Pinpoint the cell where the given text exists, returning its [x, y] midpoint coordinate. 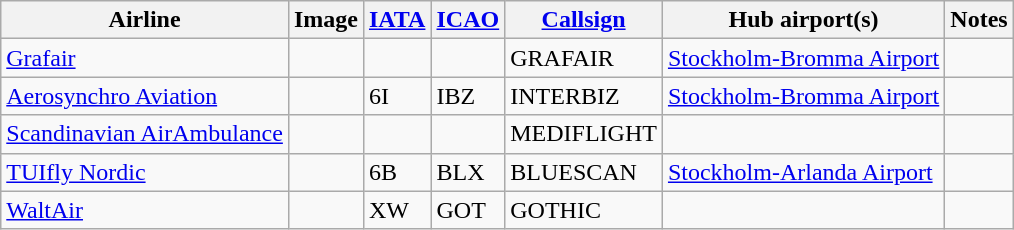
IATA [397, 20]
Hub airport(s) [803, 20]
GOTHIC [584, 210]
Callsign [584, 20]
BLUESCAN [584, 172]
IBZ [468, 96]
XW [397, 210]
MEDIFLIGHT [584, 134]
Stockholm-Arlanda Airport [803, 172]
6I [397, 96]
Image [326, 20]
Notes [979, 20]
Grafair [145, 58]
BLX [468, 172]
6B [397, 172]
GOT [468, 210]
TUIfly Nordic [145, 172]
INTERBIZ [584, 96]
WaltAir [145, 210]
Aerosynchro Aviation [145, 96]
GRAFAIR [584, 58]
ICAO [468, 20]
Scandinavian AirAmbulance [145, 134]
Airline [145, 20]
